Search for the cell housing the specified text and yield its (X, Y) center coordinate. 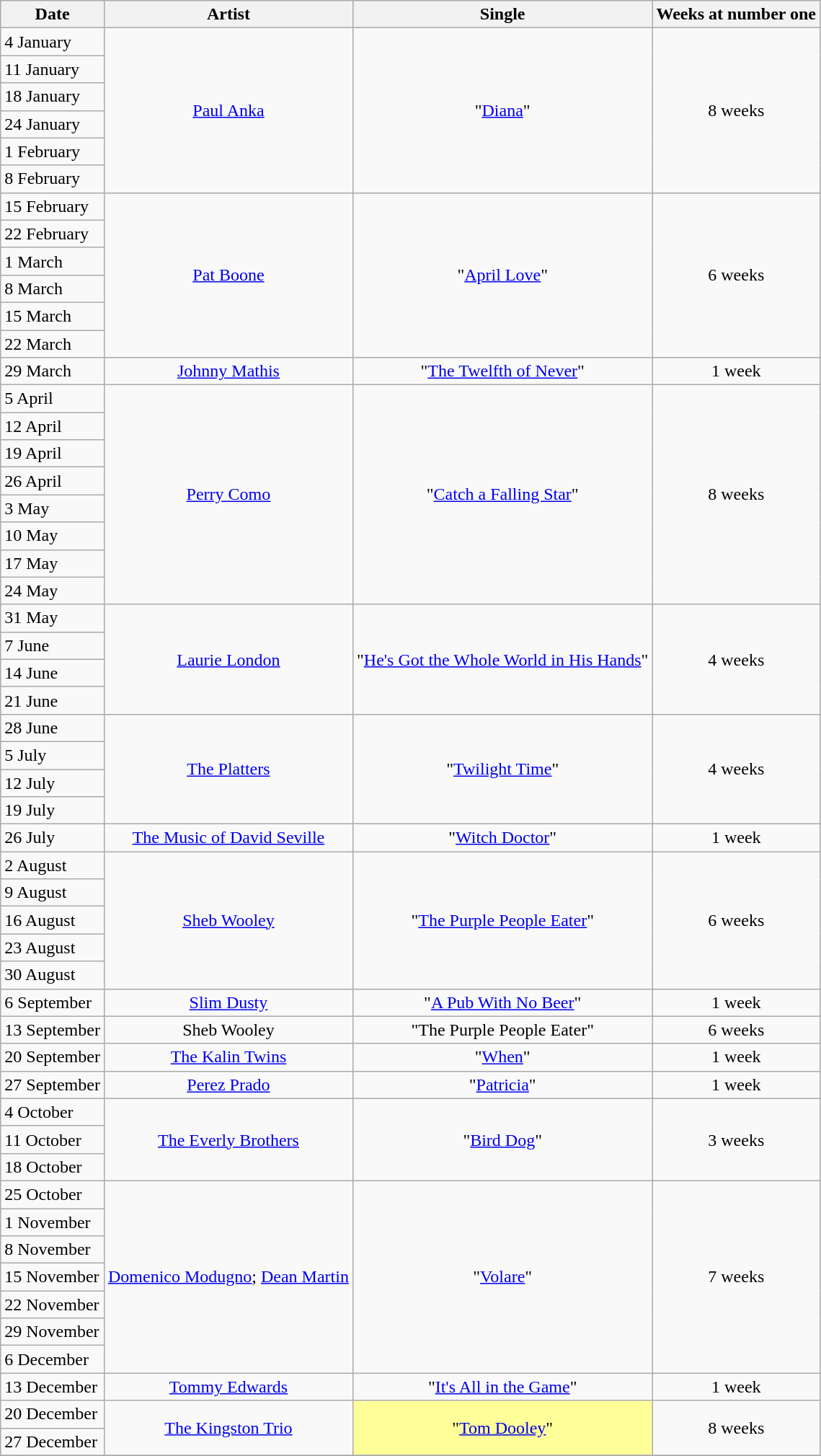
3 weeks (737, 1139)
19 April (53, 454)
22 March (53, 344)
27 September (53, 1085)
Artist (228, 14)
8 November (53, 1250)
22 November (53, 1305)
10 May (53, 536)
7 June (53, 645)
Weeks at number one (737, 14)
"Volare" (502, 1276)
28 June (53, 728)
4 October (53, 1112)
17 May (53, 563)
5 July (53, 755)
Tommy Edwards (228, 1387)
7 weeks (737, 1276)
The Kalin Twins (228, 1057)
The Platters (228, 769)
6 September (53, 1002)
12 July (53, 782)
31 May (53, 618)
15 March (53, 316)
13 September (53, 1030)
20 September (53, 1057)
Paul Anka (228, 110)
15 November (53, 1277)
4 January (53, 42)
13 December (53, 1387)
8 March (53, 288)
Domenico Modugno; Dean Martin (228, 1276)
Laurie London (228, 659)
"Witch Doctor" (502, 838)
"Diana" (502, 110)
16 August (53, 920)
30 August (53, 975)
29 March (53, 371)
1 March (53, 261)
Perez Prado (228, 1085)
Perry Como (228, 495)
"Catch a Falling Star" (502, 495)
14 June (53, 673)
22 February (53, 234)
"Bird Dog" (502, 1139)
"Patricia" (502, 1085)
Pat Boone (228, 275)
11 January (53, 69)
26 July (53, 838)
5 April (53, 399)
"April Love" (502, 275)
Date (53, 14)
"A Pub With No Beer" (502, 1002)
12 April (53, 426)
"When" (502, 1057)
8 February (53, 179)
"The Twelfth of Never" (502, 371)
27 December (53, 1442)
23 August (53, 948)
9 August (53, 893)
1 November (53, 1222)
18 January (53, 97)
"Tom Dooley" (502, 1428)
"It's All in the Game" (502, 1387)
The Kingston Trio (228, 1428)
Johnny Mathis (228, 371)
Single (502, 14)
11 October (53, 1139)
19 July (53, 811)
"Twilight Time" (502, 769)
"He's Got the Whole World in His Hands" (502, 659)
24 May (53, 591)
18 October (53, 1167)
2 August (53, 865)
6 December (53, 1359)
1 February (53, 151)
3 May (53, 508)
20 December (53, 1414)
29 November (53, 1332)
21 June (53, 700)
The Music of David Seville (228, 838)
The Everly Brothers (228, 1139)
Slim Dusty (228, 1002)
24 January (53, 124)
15 February (53, 206)
26 April (53, 481)
25 October (53, 1194)
